Pinpoint the cell where the given text exists, returning its [X, Y] midpoint coordinate. 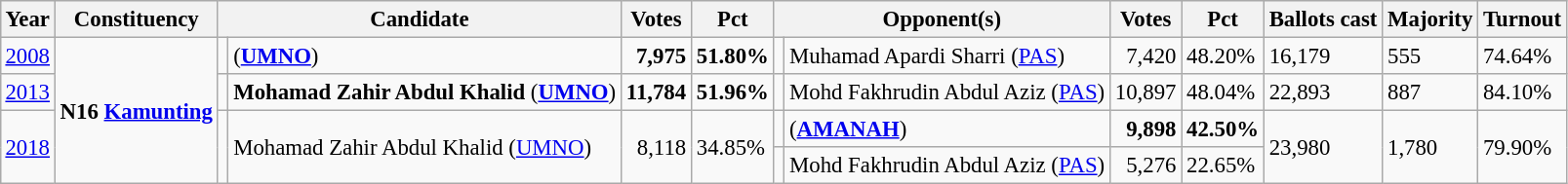
2008 [27, 55]
48.04% [1224, 92]
79.90% [1522, 148]
8,118 [656, 148]
Year [27, 19]
10,897 [1146, 92]
2013 [27, 92]
51.96% [732, 92]
Turnout [1522, 19]
Opponent(s) [942, 19]
555 [1430, 55]
Majority [1430, 19]
9,898 [1146, 129]
Candidate [420, 19]
16,179 [1323, 55]
74.64% [1522, 55]
48.20% [1224, 55]
22,893 [1323, 92]
7,420 [1146, 55]
(AMANAH) [947, 129]
Constituency [137, 19]
51.80% [732, 55]
22.65% [1224, 166]
23,980 [1323, 148]
887 [1430, 92]
2018 [27, 148]
11,784 [656, 92]
84.10% [1522, 92]
1,780 [1430, 148]
34.85% [732, 148]
Muhamad Apardi Sharri (PAS) [947, 55]
Ballots cast [1323, 19]
7,975 [656, 55]
N16 Kamunting [137, 110]
42.50% [1224, 129]
5,276 [1146, 166]
(UMNO) [425, 55]
